From the cell containing the given text, extract its center point as (X, Y) coordinate. 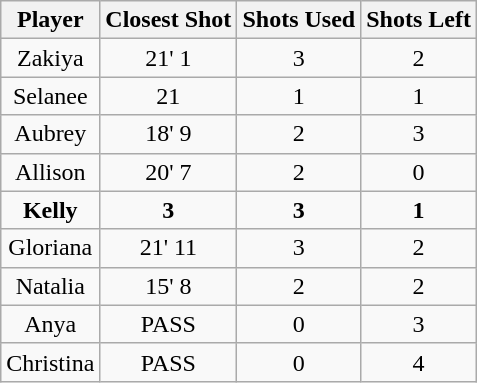
Gloriana (50, 248)
Natalia (50, 286)
21' 1 (168, 58)
Player (50, 20)
Kelly (50, 210)
21' 11 (168, 248)
Allison (50, 172)
21 (168, 96)
Shots Left (419, 20)
Zakiya (50, 58)
4 (419, 362)
Christina (50, 362)
Anya (50, 324)
Aubrey (50, 134)
15' 8 (168, 286)
Closest Shot (168, 20)
Shots Used (299, 20)
20' 7 (168, 172)
Selanee (50, 96)
18' 9 (168, 134)
